For the text-containing cell, return its midpoint in (X, Y) coordinate format. 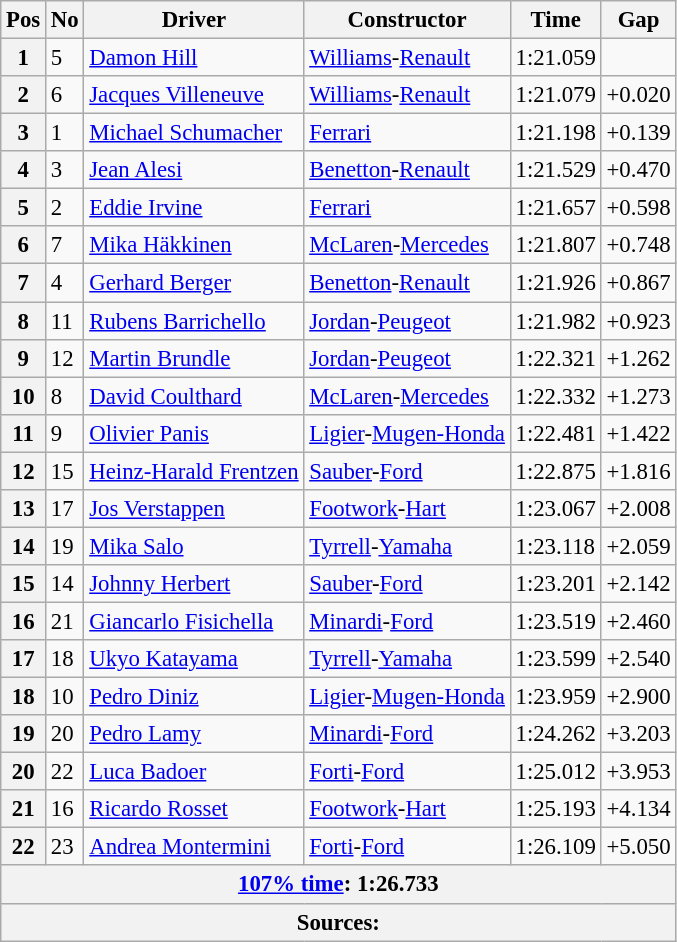
1:23.067 (556, 509)
+0.470 (638, 170)
+4.134 (638, 809)
Michael Schumacher (194, 133)
1:22.481 (556, 433)
Johnny Herbert (194, 584)
Andrea Montermini (194, 847)
Giancarlo Fisichella (194, 621)
+1.816 (638, 471)
Damon Hill (194, 58)
Luca Badoer (194, 772)
+0.020 (638, 95)
+2.008 (638, 509)
1:21.807 (556, 245)
Pedro Lamy (194, 734)
Ricardo Rosset (194, 809)
1:25.193 (556, 809)
23 (65, 847)
+1.273 (638, 396)
No (65, 20)
+2.540 (638, 659)
13 (24, 509)
1:21.982 (556, 321)
Time (556, 20)
1:21.079 (556, 95)
Mika Häkkinen (194, 245)
Driver (194, 20)
+0.923 (638, 321)
1:25.012 (556, 772)
+0.867 (638, 283)
Jos Verstappen (194, 509)
Constructor (407, 20)
Jacques Villeneuve (194, 95)
+2.059 (638, 546)
+3.203 (638, 734)
1:23.519 (556, 621)
+5.050 (638, 847)
1:23.201 (556, 584)
1:23.118 (556, 546)
+1.422 (638, 433)
Pos (24, 20)
David Coulthard (194, 396)
+2.900 (638, 697)
Pedro Diniz (194, 697)
Jean Alesi (194, 170)
Eddie Irvine (194, 208)
107% time: 1:26.733 (338, 885)
Ukyo Katayama (194, 659)
+3.953 (638, 772)
Olivier Panis (194, 433)
1:21.198 (556, 133)
1:22.321 (556, 358)
+0.748 (638, 245)
1:22.332 (556, 396)
1:22.875 (556, 471)
1:21.059 (556, 58)
+0.598 (638, 208)
1:21.926 (556, 283)
Gerhard Berger (194, 283)
1:24.262 (556, 734)
Sources: (338, 922)
Gap (638, 20)
+2.142 (638, 584)
+2.460 (638, 621)
1:23.959 (556, 697)
Mika Salo (194, 546)
1:26.109 (556, 847)
1:23.599 (556, 659)
Heinz-Harald Frentzen (194, 471)
1:21.657 (556, 208)
1:21.529 (556, 170)
Martin Brundle (194, 358)
+1.262 (638, 358)
Rubens Barrichello (194, 321)
+0.139 (638, 133)
